Extract the (x, y) coordinate from the center of the cell holding the provided text.  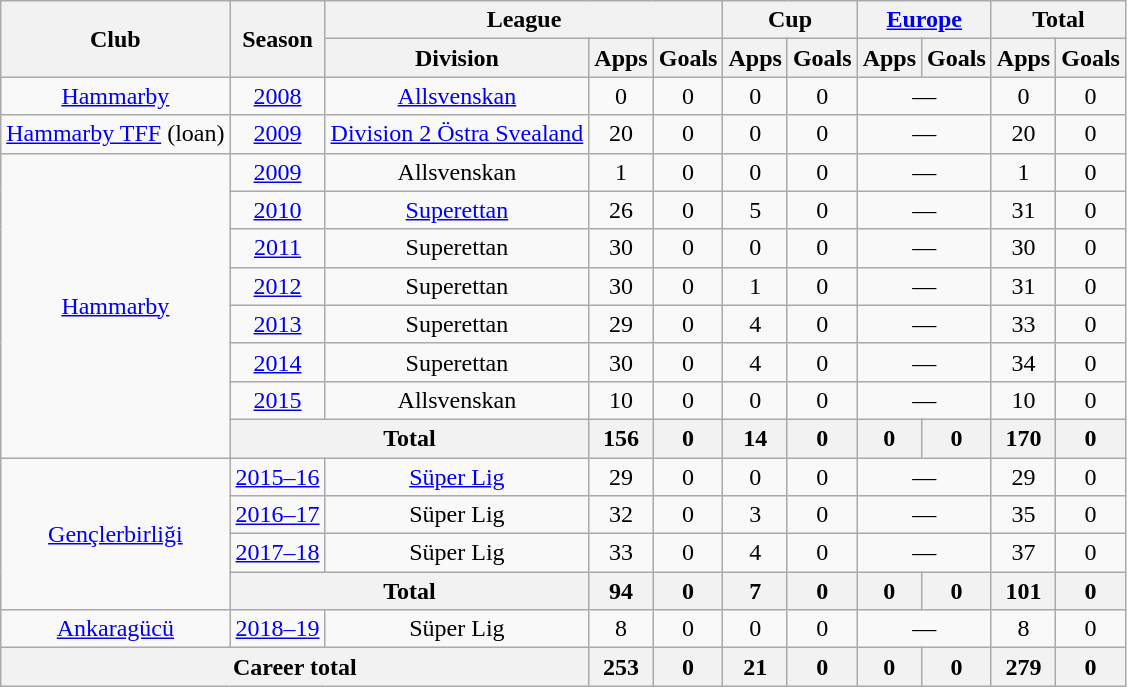
14 (755, 438)
32 (621, 515)
2015–16 (278, 477)
37 (1023, 553)
2012 (278, 286)
2016–17 (278, 515)
Club (116, 39)
94 (621, 591)
3 (755, 515)
Cup (790, 20)
Division 2 Östra Svealand (457, 134)
2015 (278, 400)
2008 (278, 96)
Division (457, 58)
2014 (278, 362)
Gençlerbirliği (116, 534)
2011 (278, 248)
279 (1023, 667)
156 (621, 438)
170 (1023, 438)
Ankaragücü (116, 629)
Europe (924, 20)
League (524, 20)
35 (1023, 515)
Career total (295, 667)
26 (621, 210)
Season (278, 39)
2018–19 (278, 629)
5 (755, 210)
253 (621, 667)
101 (1023, 591)
34 (1023, 362)
21 (755, 667)
7 (755, 591)
2010 (278, 210)
2017–18 (278, 553)
Hammarby TFF (loan) (116, 134)
2013 (278, 324)
